Extract the [x, y] coordinate from the center of the cell holding the provided text.  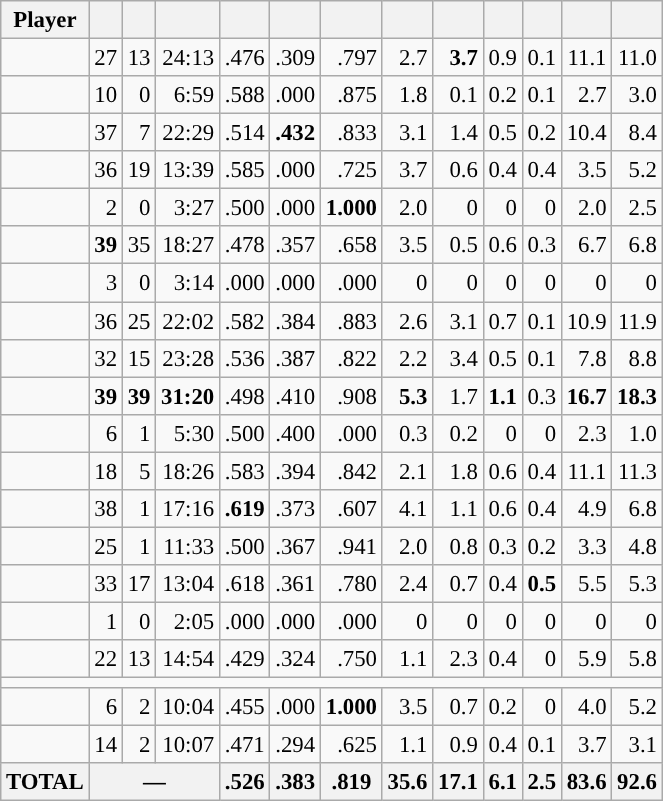
92.6 [637, 782]
16.7 [586, 396]
.780 [351, 584]
8.8 [637, 358]
.476 [245, 58]
2.6 [407, 321]
10:04 [188, 707]
4.0 [586, 707]
.387 [295, 358]
.324 [295, 659]
.625 [351, 745]
18:27 [188, 245]
Player [45, 20]
.498 [245, 396]
4.9 [586, 509]
14:54 [188, 659]
11:33 [188, 546]
.471 [245, 745]
.797 [351, 58]
.833 [351, 133]
.822 [351, 358]
3:14 [188, 283]
14 [106, 745]
.582 [245, 321]
35.6 [407, 782]
7 [138, 133]
.619 [245, 509]
.526 [245, 782]
.819 [351, 782]
5.5 [586, 584]
.455 [245, 707]
38 [106, 509]
.410 [295, 396]
15 [138, 358]
5:30 [188, 433]
0.8 [458, 546]
32 [106, 358]
.478 [245, 245]
5.8 [637, 659]
.941 [351, 546]
11.0 [637, 58]
.588 [245, 95]
6.1 [502, 782]
3.4 [458, 358]
.583 [245, 471]
3 [106, 283]
6:59 [188, 95]
.400 [295, 433]
.514 [245, 133]
7.8 [586, 358]
3.0 [637, 95]
18.3 [637, 396]
.394 [295, 471]
— [154, 782]
8.4 [637, 133]
17 [138, 584]
.607 [351, 509]
.357 [295, 245]
13:39 [188, 170]
3.3 [586, 546]
.618 [245, 584]
.373 [295, 509]
.883 [351, 321]
.536 [245, 358]
.432 [295, 133]
1.4 [458, 133]
11.9 [637, 321]
.309 [295, 58]
23:28 [188, 358]
2:05 [188, 621]
.908 [351, 396]
.725 [351, 170]
83.6 [586, 782]
4.8 [637, 546]
10 [106, 95]
.361 [295, 584]
5.9 [586, 659]
22:02 [188, 321]
22:29 [188, 133]
18 [106, 471]
33 [106, 584]
3:27 [188, 208]
6.7 [586, 245]
13:04 [188, 584]
1.0 [637, 433]
17:16 [188, 509]
5 [138, 471]
22 [106, 659]
.384 [295, 321]
11.3 [637, 471]
10.4 [586, 133]
2.4 [407, 584]
18:26 [188, 471]
10.9 [586, 321]
24:13 [188, 58]
10:07 [188, 745]
1.7 [458, 396]
.842 [351, 471]
.294 [295, 745]
.585 [245, 170]
35 [138, 245]
27 [106, 58]
.383 [295, 782]
2.1 [407, 471]
2.2 [407, 358]
17.1 [458, 782]
4.1 [407, 509]
.429 [245, 659]
31:20 [188, 396]
TOTAL [45, 782]
.875 [351, 95]
19 [138, 170]
.750 [351, 659]
.367 [295, 546]
37 [106, 133]
.658 [351, 245]
